Return the (x, y) coordinate for the center point of the cell that contains the specified text.  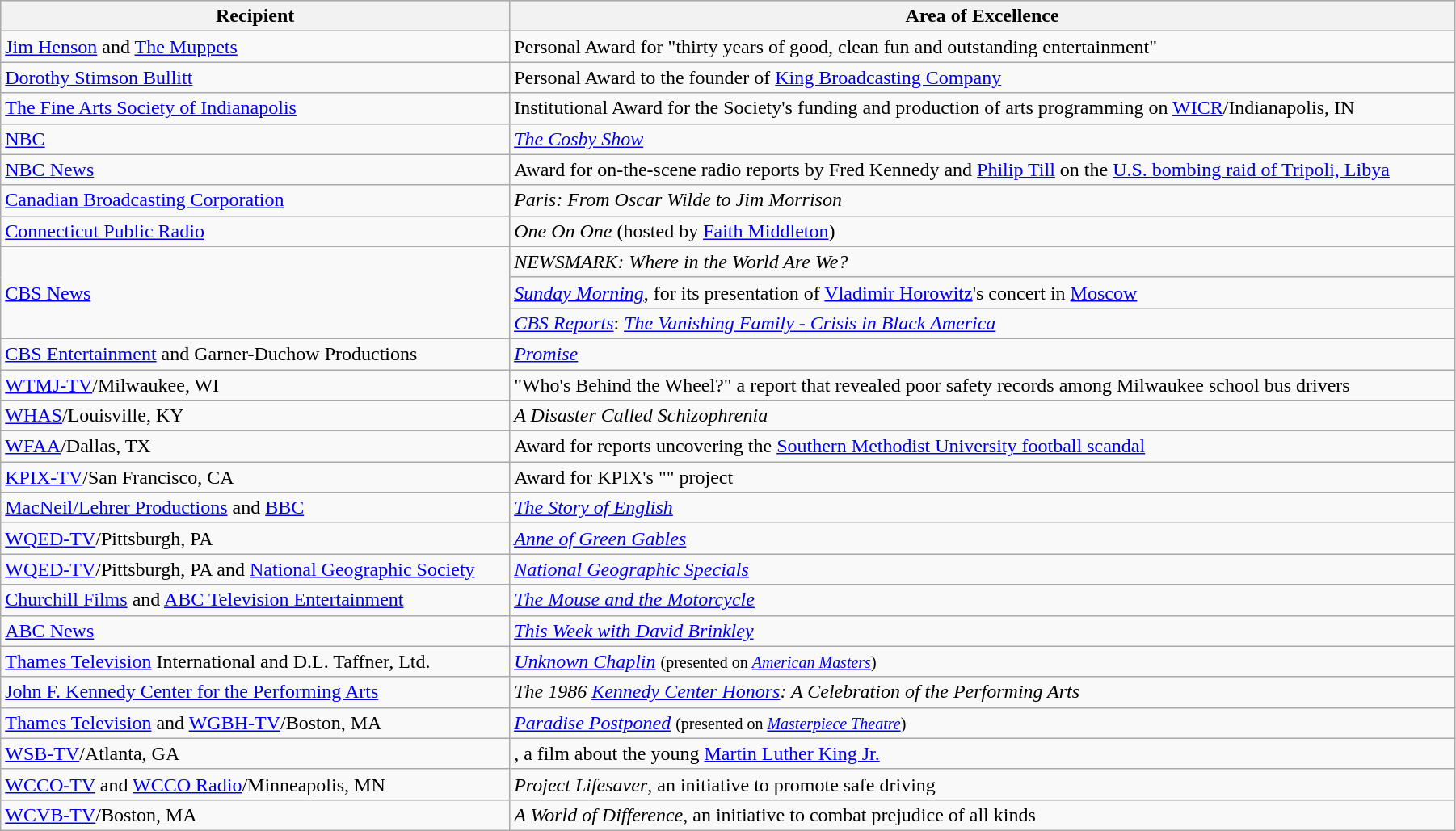
Canadian Broadcasting Corporation (255, 200)
Personal Award to the founder of King Broadcasting Company (983, 78)
Personal Award for "thirty years of good, clean fun and outstanding entertainment" (983, 47)
WSB-TV/Atlanta, GA (255, 753)
, a film about the young Martin Luther King Jr. (983, 753)
Paris: From Oscar Wilde to Jim Morrison (983, 200)
MacNeil/Lehrer Productions and BBC (255, 508)
Award for KPIX's "" project (983, 477)
The 1986 Kennedy Center Honors: A Celebration of the Performing Arts (983, 692)
Jim Henson and The Muppets (255, 47)
WCCO-TV and WCCO Radio/Minneapolis, MN (255, 784)
Thames Television International and D.L. Taffner, Ltd. (255, 661)
John F. Kennedy Center for the Performing Arts (255, 692)
The Story of English (983, 508)
Institutional Award for the Society's funding and production of arts programming on WICR/Indianapolis, IN (983, 108)
A World of Difference, an initiative to combat prejudice of all kinds (983, 815)
Recipient (255, 16)
CBS Reports: The Vanishing Family - Crisis in Black America (983, 323)
The Cosby Show (983, 139)
Unknown Chaplin (presented on American Masters) (983, 661)
"Who's Behind the Wheel?" a report that revealed poor safety records among Milwaukee school bus drivers (983, 385)
Area of Excellence (983, 16)
WQED-TV/Pittsburgh, PA (255, 539)
KPIX-TV/San Francisco, CA (255, 477)
The Mouse and the Motorcycle (983, 600)
Connecticut Public Radio (255, 231)
Anne of Green Gables (983, 539)
NEWSMARK: Where in the World Are We? (983, 262)
WCVB-TV/Boston, MA (255, 815)
A Disaster Called Schizophrenia (983, 416)
WFAA/Dallas, TX (255, 447)
WHAS/Louisville, KY (255, 416)
The Fine Arts Society of Indianapolis (255, 108)
Paradise Postponed (presented on Masterpiece Theatre) (983, 723)
CBS News (255, 292)
Sunday Morning, for its presentation of Vladimir Horowitz's concert in Moscow (983, 292)
CBS Entertainment and Garner-Duchow Productions (255, 354)
One On One (hosted by Faith Middleton) (983, 231)
Award for on-the-scene radio reports by Fred Kennedy and Philip Till on the U.S. bombing raid of Tripoli, Libya (983, 170)
Award for reports uncovering the Southern Methodist University football scandal (983, 447)
Project Lifesaver, an initiative to promote safe driving (983, 784)
Thames Television and WGBH-TV/Boston, MA (255, 723)
NBC (255, 139)
ABC News (255, 631)
WQED-TV/Pittsburgh, PA and National Geographic Society (255, 569)
Churchill Films and ABC Television Entertainment (255, 600)
Promise (983, 354)
This Week with David Brinkley (983, 631)
Dorothy Stimson Bullitt (255, 78)
NBC News (255, 170)
WTMJ-TV/Milwaukee, WI (255, 385)
National Geographic Specials (983, 569)
